Identify which cell holds the provided text, then report its [x, y] central coordinate. 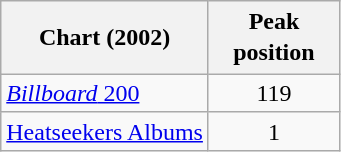
119 [274, 93]
1 [274, 131]
Peak position [274, 38]
Heatseekers Albums [105, 131]
Billboard 200 [105, 93]
Chart (2002) [105, 38]
